Capture the cell that displays the provided text and extract its (x, y) central coordinate. 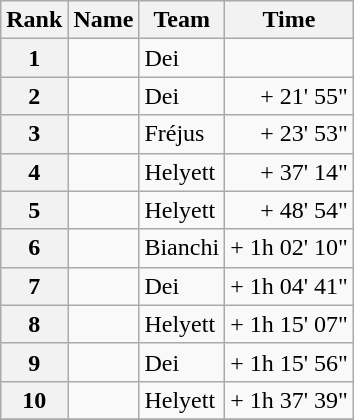
+ 1h 37' 39" (290, 400)
10 (34, 400)
4 (34, 172)
3 (34, 134)
+ 23' 53" (290, 134)
Name (104, 20)
5 (34, 210)
9 (34, 362)
+ 1h 15' 56" (290, 362)
Time (290, 20)
8 (34, 324)
Team (182, 20)
1 (34, 58)
+ 37' 14" (290, 172)
+ 1h 15' 07" (290, 324)
2 (34, 96)
7 (34, 286)
Fréjus (182, 134)
6 (34, 248)
+ 1h 02' 10" (290, 248)
+ 48' 54" (290, 210)
+ 21' 55" (290, 96)
Bianchi (182, 248)
Rank (34, 20)
+ 1h 04' 41" (290, 286)
